Extract the [X, Y] coordinate from the center of the cell holding the provided text.  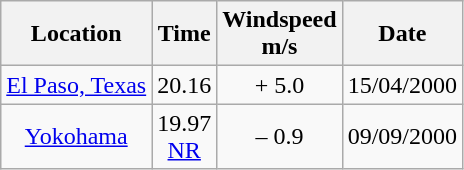
Yokohama [76, 136]
Location [76, 34]
15/04/2000 [402, 85]
Date [402, 34]
+ 5.0 [280, 85]
19.97NR [184, 136]
09/09/2000 [402, 136]
20.16 [184, 85]
El Paso, Texas [76, 85]
– 0.9 [280, 136]
Windspeedm/s [280, 34]
Time [184, 34]
